Scan for the cell matching the given text and deliver its [x, y] coordinate at center. 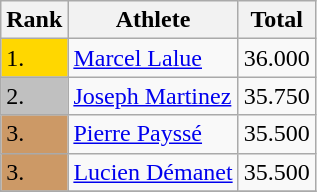
Lucien Démanet [153, 172]
Pierre Payssé [153, 134]
Total [276, 20]
36.000 [276, 58]
Joseph Martinez [153, 96]
Athlete [153, 20]
1. [34, 58]
Marcel Lalue [153, 58]
2. [34, 96]
Rank [34, 20]
35.750 [276, 96]
